Detect which cell encompasses the target text, then output its [X, Y] center coordinate. 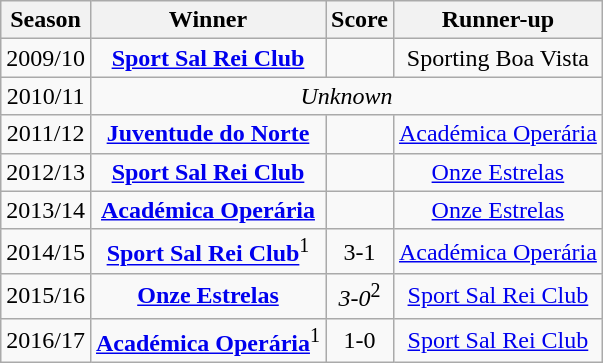
2010/11 [46, 96]
2016/17 [46, 340]
Sporting Boa Vista [498, 58]
2011/12 [46, 134]
Runner-up [498, 20]
2014/15 [46, 252]
Académica Operária1 [208, 340]
Unknown [346, 96]
Score [360, 20]
Winner [208, 20]
2009/10 [46, 58]
Sport Sal Rei Club1 [208, 252]
Season [46, 20]
2015/16 [46, 296]
Juventude do Norte [208, 134]
3-02 [360, 296]
1-0 [360, 340]
3-1 [360, 252]
2013/14 [46, 210]
2012/13 [46, 172]
